Capture the cell that displays the provided text and extract its (x, y) central coordinate. 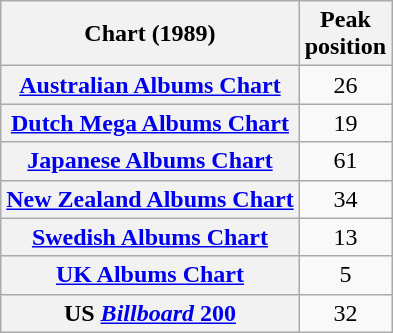
13 (345, 237)
5 (345, 275)
US Billboard 200 (150, 313)
UK Albums Chart (150, 275)
19 (345, 123)
Dutch Mega Albums Chart (150, 123)
26 (345, 85)
Chart (1989) (150, 34)
Australian Albums Chart (150, 85)
Swedish Albums Chart (150, 237)
Japanese Albums Chart (150, 161)
61 (345, 161)
Peakposition (345, 34)
34 (345, 199)
New Zealand Albums Chart (150, 199)
32 (345, 313)
